Detect which cell encompasses the target text, then output its (x, y) center coordinate. 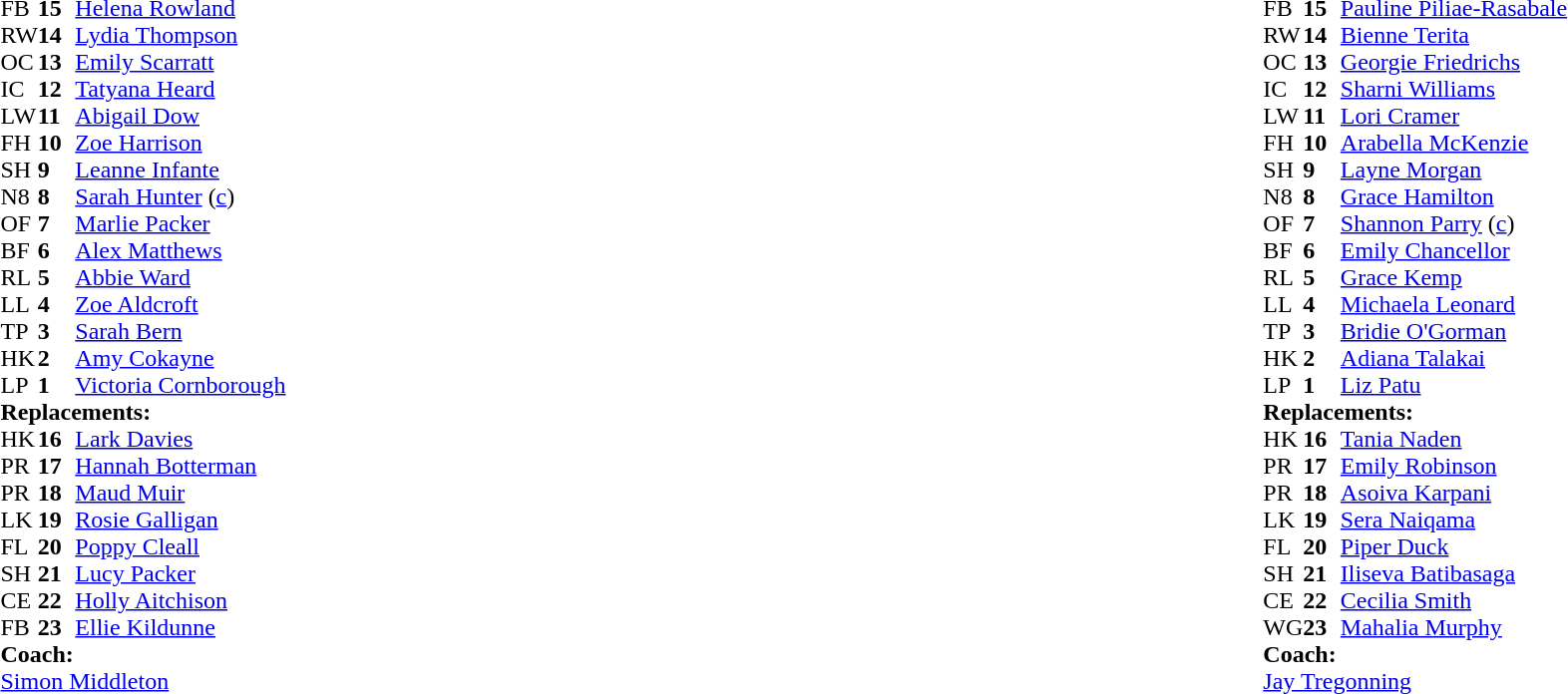
FB (18, 628)
Asoiva Karpani (1454, 493)
Tatyana Heard (180, 90)
Sharni Williams (1454, 90)
Sarah Hunter (c) (180, 197)
Lark Davies (180, 439)
Alex Matthews (180, 251)
Marlie Packer (180, 223)
Adiana Talakai (1454, 359)
Shannon Parry (c) (1454, 223)
Ellie Kildunne (180, 628)
WG (1283, 628)
Cecilia Smith (1454, 600)
Sarah Bern (180, 331)
Sera Naiqama (1454, 520)
Hannah Botterman (180, 467)
Liz Patu (1454, 385)
Arabella McKenzie (1454, 144)
Georgie Friedrichs (1454, 62)
Zoe Aldcroft (180, 305)
Grace Kemp (1454, 277)
Layne Morgan (1454, 170)
Lori Cramer (1454, 116)
Bridie O'Gorman (1454, 331)
Zoe Harrison (180, 144)
Amy Cokayne (180, 359)
Poppy Cleall (180, 546)
Maud Muir (180, 493)
Tania Naden (1454, 439)
Abigail Dow (180, 116)
Victoria Cornborough (180, 385)
Abbie Ward (180, 277)
Leanne Infante (180, 170)
Iliseva Batibasaga (1454, 574)
Bienne Terita (1454, 36)
Michaela Leonard (1454, 305)
Emily Robinson (1454, 467)
Holly Aitchison (180, 600)
Emily Chancellor (1454, 251)
Mahalia Murphy (1454, 628)
Emily Scarratt (180, 62)
Lucy Packer (180, 574)
Rosie Galligan (180, 520)
Grace Hamilton (1454, 197)
Lydia Thompson (180, 36)
Piper Duck (1454, 546)
